Detect which cell encompasses the target text, then output its (x, y) center coordinate. 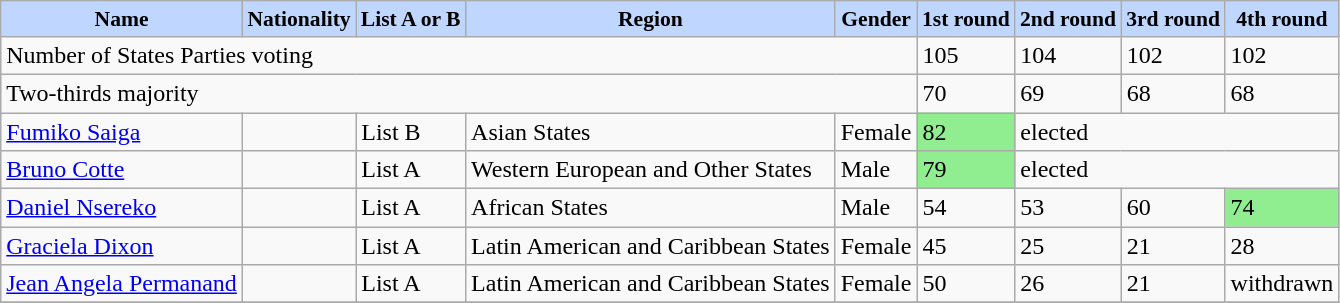
105 (966, 55)
Gender (876, 19)
45 (966, 246)
69 (1068, 93)
Daniel Nsereko (122, 208)
60 (1173, 208)
26 (1068, 284)
Bruno Cotte (122, 170)
104 (1068, 55)
Name (122, 19)
Asian States (651, 131)
Western European and Other States (651, 170)
28 (1282, 246)
1st round (966, 19)
List A or B (411, 19)
54 (966, 208)
79 (966, 170)
Number of States Parties voting (459, 55)
53 (1068, 208)
Fumiko Saiga (122, 131)
Jean Angela Permanand (122, 284)
withdrawn (1282, 284)
74 (1282, 208)
Graciela Dixon (122, 246)
List B (411, 131)
25 (1068, 246)
Region (651, 19)
70 (966, 93)
African States (651, 208)
Nationality (298, 19)
Two-thirds majority (459, 93)
50 (966, 284)
82 (966, 131)
2nd round (1068, 19)
3rd round (1173, 19)
4th round (1282, 19)
